Pinpoint the cell where the given text exists, returning its (x, y) midpoint coordinate. 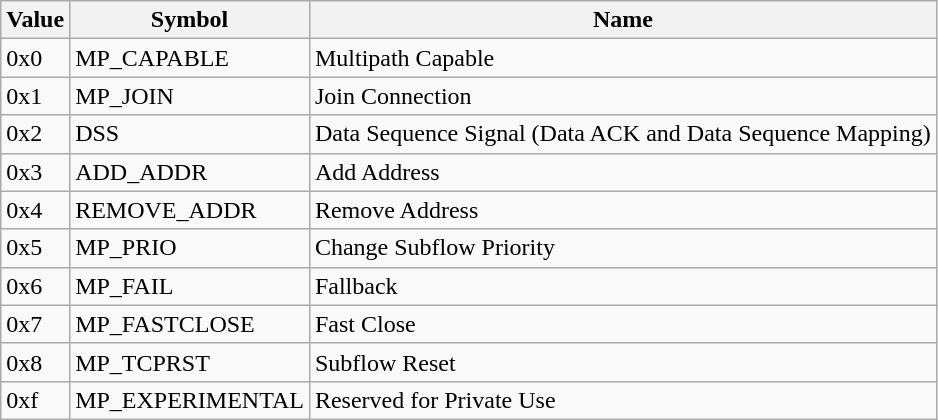
Join Connection (622, 96)
MP_JOIN (190, 96)
Subflow Reset (622, 362)
Multipath Capable (622, 58)
Name (622, 20)
0x3 (36, 172)
Change Subflow Priority (622, 248)
0x7 (36, 324)
Add Address (622, 172)
Reserved for Private Use (622, 400)
Data Sequence Signal (Data ACK and Data Sequence Mapping) (622, 134)
Symbol (190, 20)
Fallback (622, 286)
0x4 (36, 210)
MP_CAPABLE (190, 58)
0x2 (36, 134)
Value (36, 20)
0xf (36, 400)
0x6 (36, 286)
DSS (190, 134)
MP_PRIO (190, 248)
0x1 (36, 96)
MP_FAIL (190, 286)
Remove Address (622, 210)
Fast Close (622, 324)
0x5 (36, 248)
ADD_ADDR (190, 172)
MP_TCPRST (190, 362)
REMOVE_ADDR (190, 210)
MP_EXPERIMENTAL (190, 400)
0x8 (36, 362)
0x0 (36, 58)
MP_FASTCLOSE (190, 324)
